Scan for the cell matching the given text and deliver its [X, Y] coordinate at center. 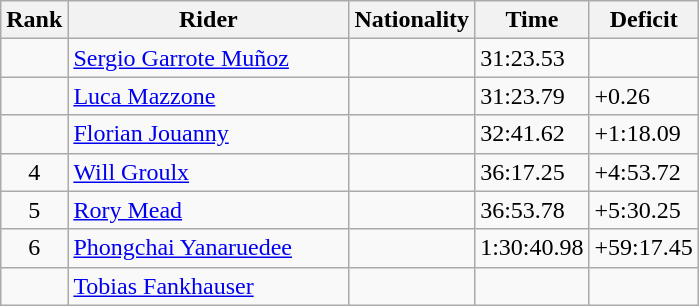
Time [532, 20]
36:17.25 [532, 172]
+1:18.09 [644, 134]
Sergio Garrote Muñoz [208, 58]
+4:53.72 [644, 172]
Deficit [644, 20]
32:41.62 [532, 134]
Nationality [412, 20]
Will Groulx [208, 172]
Rank [34, 20]
4 [34, 172]
36:53.78 [532, 210]
6 [34, 248]
1:30:40.98 [532, 248]
Florian Jouanny [208, 134]
Phongchai Yanaruedee [208, 248]
Tobias Fankhauser [208, 286]
Rory Mead [208, 210]
Rider [208, 20]
+5:30.25 [644, 210]
Luca Mazzone [208, 96]
+0.26 [644, 96]
+59:17.45 [644, 248]
31:23.53 [532, 58]
5 [34, 210]
31:23.79 [532, 96]
